Scan for the cell matching the given text and deliver its [x, y] coordinate at center. 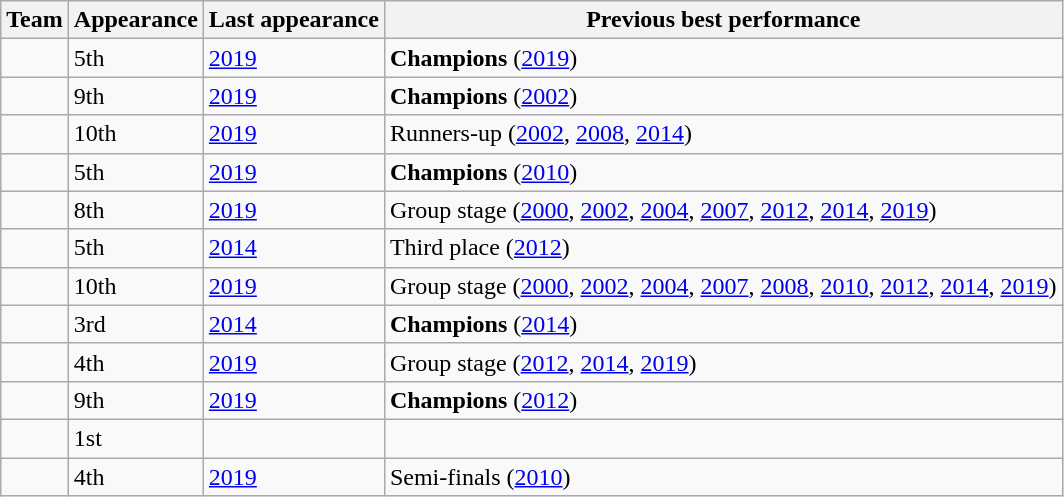
Team [35, 20]
Champions (2012) [723, 400]
Group stage (2000, 2002, 2004, 2007, 2012, 2014, 2019) [723, 210]
Group stage (2000, 2002, 2004, 2007, 2008, 2010, 2012, 2014, 2019) [723, 286]
Semi-finals (2010) [723, 477]
Champions (2019) [723, 58]
Group stage (2012, 2014, 2019) [723, 362]
Appearance [136, 20]
1st [136, 438]
8th [136, 210]
Champions (2014) [723, 324]
Runners-up (2002, 2008, 2014) [723, 134]
3rd [136, 324]
Previous best performance [723, 20]
Last appearance [294, 20]
Champions (2002) [723, 96]
Champions (2010) [723, 172]
Third place (2012) [723, 248]
